Provide the [x, y] coordinate of the cell's center where the given text is located.  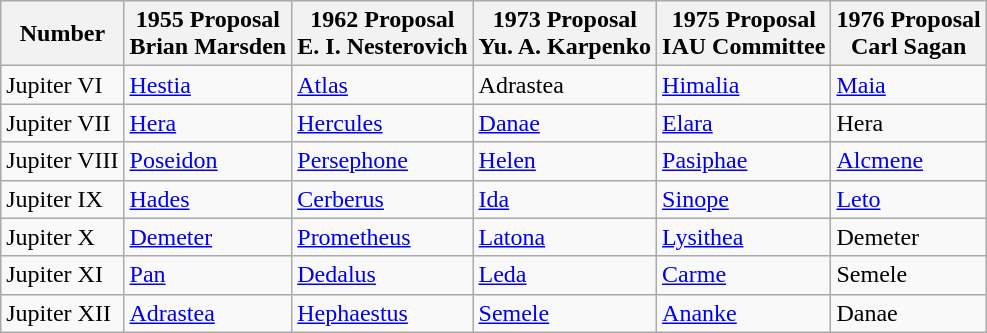
Ida [565, 199]
1973 Proposal Yu. A. Karpenko [565, 34]
Himalia [744, 85]
Hephaestus [382, 313]
Alcmene [908, 161]
Jupiter IX [62, 199]
Jupiter VII [62, 123]
1975 Proposal IAU Committee [744, 34]
Elara [744, 123]
Hercules [382, 123]
Leda [565, 275]
Hades [208, 199]
Ananke [744, 313]
1955 Proposal Brian Marsden [208, 34]
1976 ProposalCarl Sagan [908, 34]
Jupiter XII [62, 313]
Leto [908, 199]
Carme [744, 275]
Pasiphae [744, 161]
Latona [565, 237]
Jupiter VIII [62, 161]
Sinope [744, 199]
Lysithea [744, 237]
Pan [208, 275]
Jupiter XI [62, 275]
Cerberus [382, 199]
Jupiter VI [62, 85]
Helen [565, 161]
Dedalus [382, 275]
Persephone [382, 161]
Poseidon [208, 161]
Number [62, 34]
Prometheus [382, 237]
Hestia [208, 85]
Atlas [382, 85]
Maia [908, 85]
1962 Proposal E. I. Nesterovich [382, 34]
Jupiter X [62, 237]
